Detect which cell encompasses the target text, then output its (x, y) center coordinate. 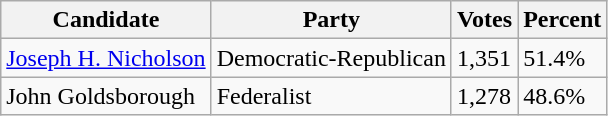
Percent (562, 20)
Party (331, 20)
Votes (484, 20)
Joseph H. Nicholson (106, 58)
Democratic-Republican (331, 58)
48.6% (562, 96)
1,278 (484, 96)
51.4% (562, 58)
Candidate (106, 20)
Federalist (331, 96)
1,351 (484, 58)
John Goldsborough (106, 96)
